Capture the cell that displays the provided text and extract its (x, y) central coordinate. 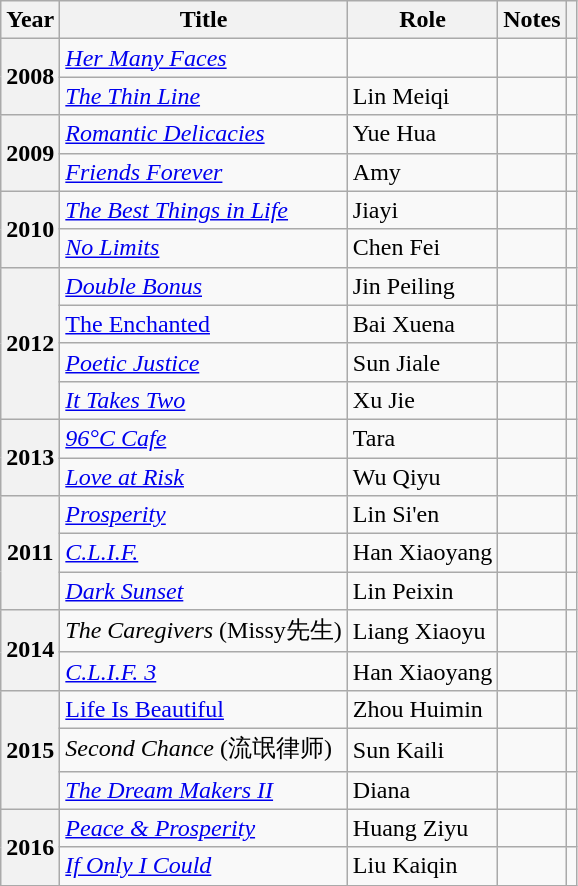
The Best Things in Life (204, 210)
2009 (30, 153)
Yue Hua (422, 134)
Liu Kaiqin (422, 866)
Friends Forever (204, 172)
Life Is Beautiful (204, 709)
It Takes Two (204, 400)
Year (30, 20)
2008 (30, 77)
Her Many Faces (204, 58)
Lin Si'en (422, 515)
Chen Fei (422, 248)
No Limits (204, 248)
The Enchanted (204, 324)
Dark Sunset (204, 591)
Sun Kaili (422, 750)
Notes (532, 20)
Prosperity (204, 515)
The Thin Line (204, 96)
2015 (30, 750)
Sun Jiale (422, 362)
2012 (30, 343)
Peace & Prosperity (204, 828)
Huang Ziyu (422, 828)
Double Bonus (204, 286)
2010 (30, 229)
Bai Xuena (422, 324)
Jiayi (422, 210)
C.L.I.F. (204, 553)
Tara (422, 438)
Lin Meiqi (422, 96)
2014 (30, 650)
Liang Xiaoyu (422, 632)
2016 (30, 847)
Role (422, 20)
2011 (30, 553)
Poetic Justice (204, 362)
C.L.I.F. 3 (204, 671)
Diana (422, 790)
96°C Cafe (204, 438)
If Only I Could (204, 866)
2013 (30, 457)
Wu Qiyu (422, 477)
Lin Peixin (422, 591)
Jin Peiling (422, 286)
Second Chance (流氓律师) (204, 750)
Romantic Delicacies (204, 134)
The Dream Makers II (204, 790)
Title (204, 20)
The Caregivers (Missy先生) (204, 632)
Amy (422, 172)
Xu Jie (422, 400)
Zhou Huimin (422, 709)
Love at Risk (204, 477)
